Extract the [X, Y] coordinate from the center of the cell holding the provided text.  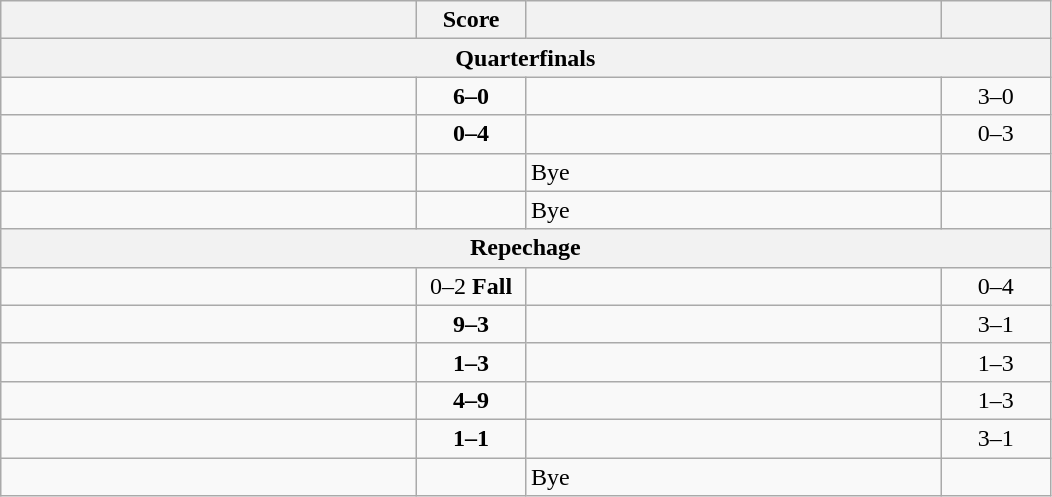
3–0 [996, 96]
0–3 [996, 134]
Quarterfinals [526, 58]
4–9 [472, 400]
Repechage [526, 248]
Score [472, 20]
1–1 [472, 438]
9–3 [472, 324]
0–2 Fall [472, 286]
6–0 [472, 96]
